Output the (X, Y) coordinate of the center of the cell containing the given text.  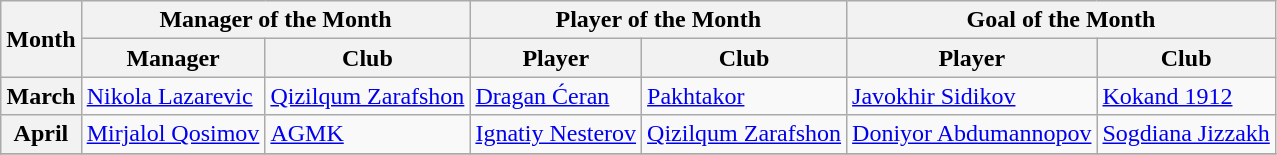
Month (41, 39)
Sogdiana Jizzakh (1186, 134)
April (41, 134)
Nikola Lazarevic (173, 96)
Kokand 1912 (1186, 96)
Manager of the Month (276, 20)
March (41, 96)
Pakhtakor (744, 96)
Doniyor Abdumannopov (972, 134)
AGMK (368, 134)
Mirjalol Qosimov (173, 134)
Dragan Ćeran (556, 96)
Goal of the Month (1062, 20)
Manager (173, 58)
Javokhir Sidikov (972, 96)
Ignatiy Nesterov (556, 134)
Player of the Month (658, 20)
